Locate the cell with the specified text and output its [X, Y] center coordinate. 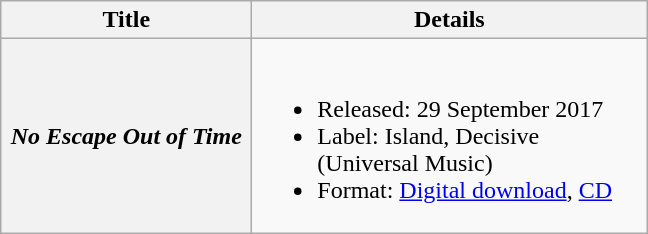
No Escape Out of Time [126, 136]
Title [126, 20]
Released: 29 September 2017Label: Island, Decisive (Universal Music)Format: Digital download, CD [450, 136]
Details [450, 20]
